Identify which cell holds the provided text, then report its (X, Y) central coordinate. 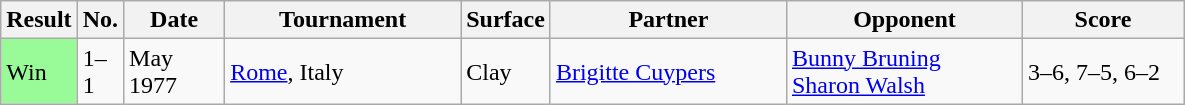
Clay (506, 72)
Partner (668, 20)
Brigitte Cuypers (668, 72)
May 1977 (174, 72)
Score (1104, 20)
No. (100, 20)
1–1 (100, 72)
Surface (506, 20)
Tournament (343, 20)
3–6, 7–5, 6–2 (1104, 72)
Date (174, 20)
Rome, Italy (343, 72)
Opponent (904, 20)
Result (39, 20)
Win (39, 72)
Bunny Bruning Sharon Walsh (904, 72)
